Determine the [x, y] coordinate at the center of the cell enclosing the given text.  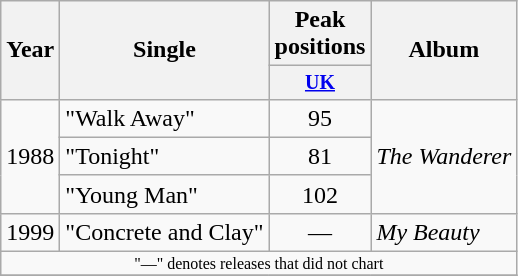
Year [30, 50]
1988 [30, 156]
Peak positions [320, 34]
95 [320, 118]
"Young Man" [164, 194]
102 [320, 194]
Album [444, 50]
1999 [30, 232]
My Beauty [444, 232]
81 [320, 156]
The Wanderer [444, 156]
"—" denotes releases that did not chart [259, 264]
"Concrete and Clay" [164, 232]
Single [164, 50]
"Tonight" [164, 156]
"Walk Away" [164, 118]
— [320, 232]
UK [320, 82]
